From the cell containing the given text, extract its center point as (x, y) coordinate. 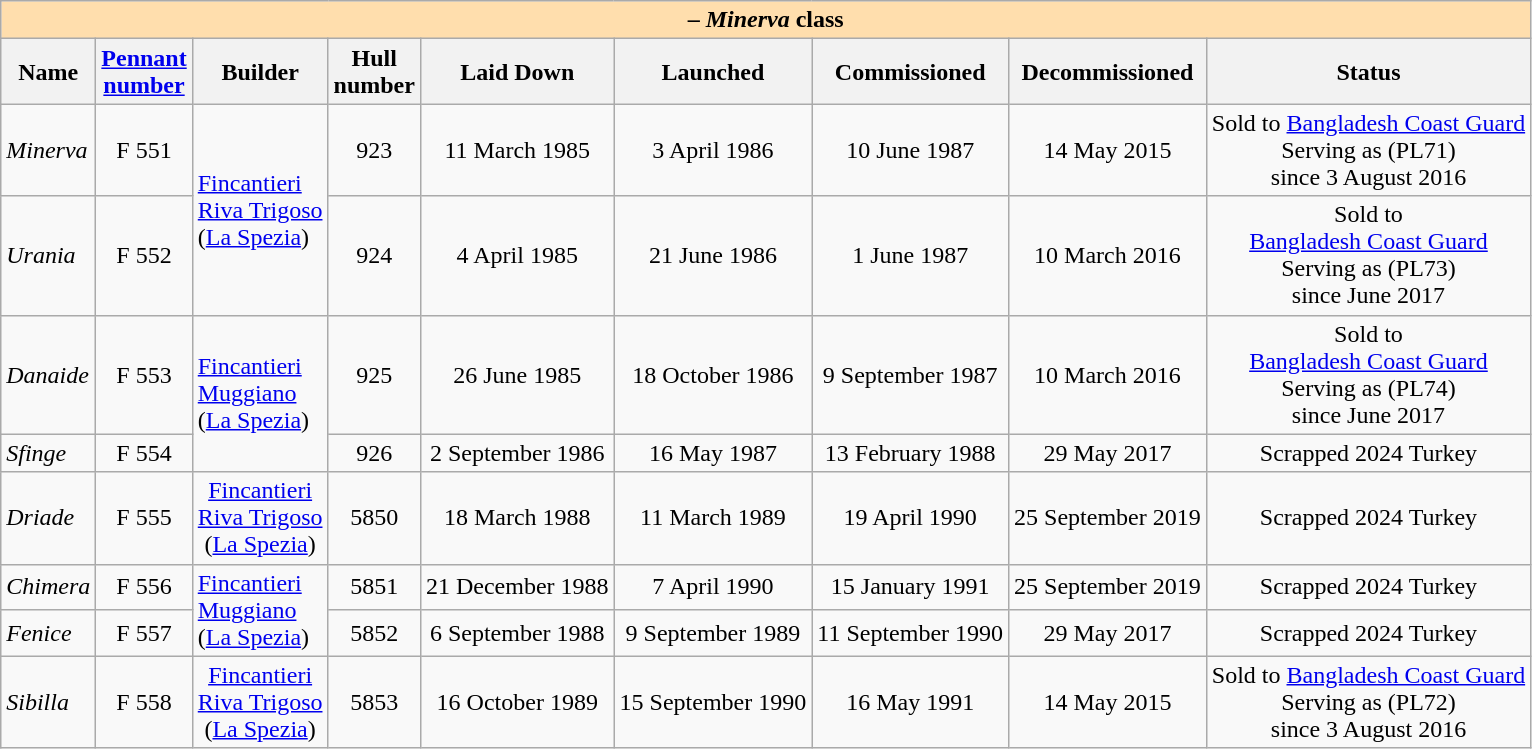
924 (374, 256)
Commissioned (910, 72)
15 September 1990 (713, 702)
16 May 1991 (910, 702)
15 January 1991 (910, 587)
Urania (48, 256)
923 (374, 150)
11 September 1990 (910, 633)
F 556 (144, 587)
Sold toBangladesh Coast GuardServing as (PL74) since June 2017 (1368, 374)
10 June 1987 (910, 150)
Minerva (48, 150)
9 September 1989 (713, 633)
16 May 1987 (713, 453)
5851 (374, 587)
Driade (48, 518)
16 October 1989 (517, 702)
926 (374, 453)
Builder (260, 72)
21 June 1986 (713, 256)
– Minerva class (766, 20)
3 April 1986 (713, 150)
19 April 1990 (910, 518)
F 558 (144, 702)
9 September 1987 (910, 374)
4 April 1985 (517, 256)
5850 (374, 518)
F 557 (144, 633)
Launched (713, 72)
1 June 1987 (910, 256)
2 September 1986 (517, 453)
Status (1368, 72)
26 June 1985 (517, 374)
11 March 1989 (713, 518)
Sold to Bangladesh Coast GuardServing as (PL71)since 3 August 2016 (1368, 150)
13 February 1988 (910, 453)
925 (374, 374)
Danaide (48, 374)
18 October 1986 (713, 374)
Sold toBangladesh Coast GuardServing as (PL73) since June 2017 (1368, 256)
6 September 1988 (517, 633)
Sibilla (48, 702)
5853 (374, 702)
Pennantnumber (144, 72)
F 554 (144, 453)
21 December 1988 (517, 587)
Chimera (48, 587)
F 553 (144, 374)
Name (48, 72)
7 April 1990 (713, 587)
Decommissioned (1108, 72)
Hullnumber (374, 72)
F 555 (144, 518)
F 551 (144, 150)
Sold to Bangladesh Coast GuardServing as (PL72) since 3 August 2016 (1368, 702)
Laid Down (517, 72)
Fenice (48, 633)
18 March 1988 (517, 518)
F 552 (144, 256)
Sfinge (48, 453)
5852 (374, 633)
11 March 1985 (517, 150)
